Provide the [x, y] coordinate of the cell's center where the given text is located.  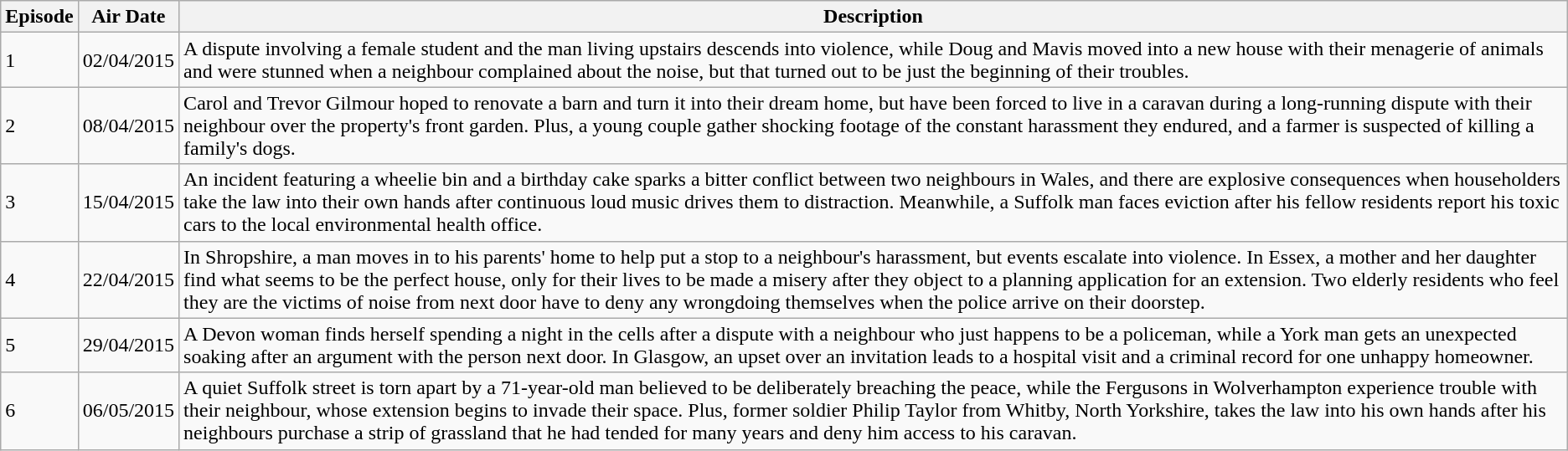
4 [39, 279]
5 [39, 345]
6 [39, 411]
Air Date [128, 17]
15/04/2015 [128, 202]
1 [39, 60]
22/04/2015 [128, 279]
08/04/2015 [128, 126]
Description [874, 17]
29/04/2015 [128, 345]
2 [39, 126]
06/05/2015 [128, 411]
3 [39, 202]
Episode [39, 17]
02/04/2015 [128, 60]
